Find where the given text appears and provide that cell's center as (x, y) coordinate. 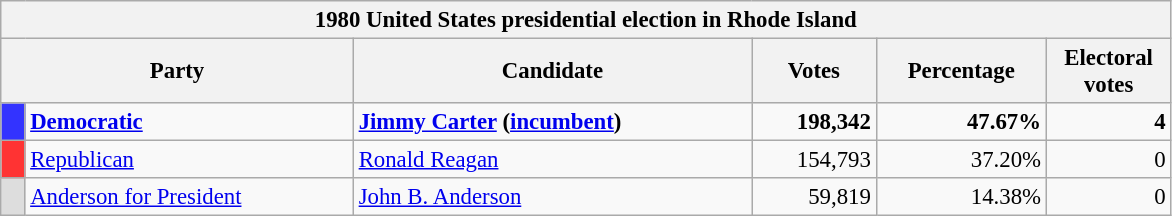
Ronald Reagan (552, 160)
Jimmy Carter (incumbent) (552, 122)
154,793 (814, 160)
1980 United States presidential election in Rhode Island (586, 20)
Electoral votes (1108, 72)
John B. Anderson (552, 197)
Votes (814, 72)
4 (1108, 122)
Candidate (552, 72)
37.20% (961, 160)
47.67% (961, 122)
Democratic (189, 122)
14.38% (961, 197)
Party (178, 72)
Republican (189, 160)
59,819 (814, 197)
198,342 (814, 122)
Percentage (961, 72)
Anderson for President (189, 197)
